Provide the [X, Y] coordinate of the cell's center where the given text is located.  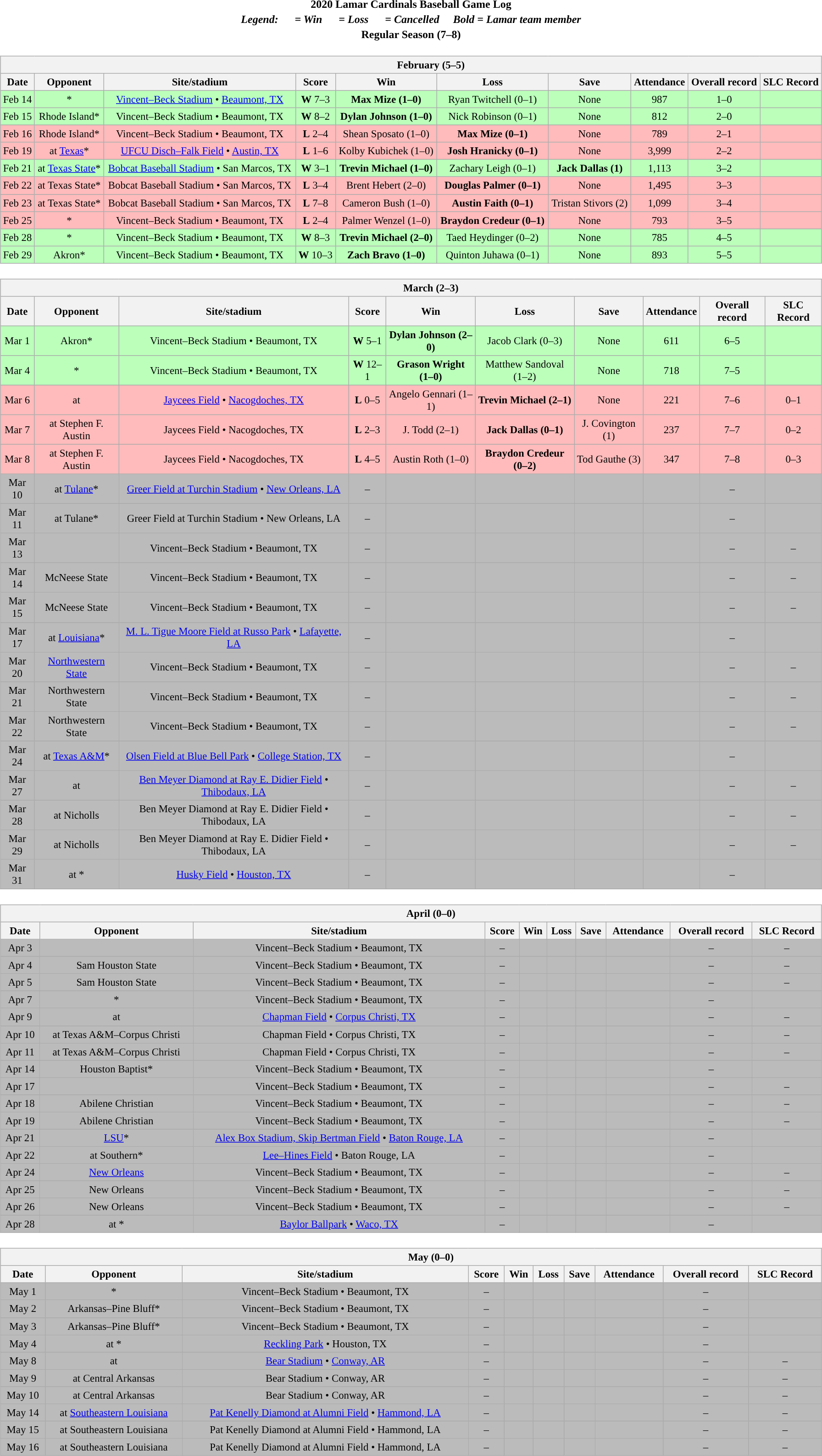
3–4 [724, 203]
5–5 [724, 255]
L 1–6 [316, 151]
1,495 [660, 185]
Tod Gauthe (3) [609, 459]
Apr 11 [20, 1052]
Apr 9 [20, 1017]
February (5–5) [411, 65]
L 4–5 [367, 459]
at Louisiana* [76, 637]
J. Todd (2–1) [431, 430]
Mar 21 [17, 697]
L 0–5 [367, 400]
Dylan Johnson (2–0) [431, 340]
at Southern* [117, 1155]
0–3 [794, 459]
W 5–1 [367, 340]
Mar 10 [17, 489]
Feb 19 [17, 151]
May 15 [23, 1430]
W 8–3 [316, 237]
Braydon Credeur (0–2) [525, 459]
0–2 [794, 430]
Houston Baptist* [117, 1069]
Apr 21 [20, 1138]
at Texas A&M* [76, 755]
1–0 [724, 99]
Trevin Michael (2–0) [386, 237]
Apr 3 [20, 948]
Cameron Bush (1–0) [386, 203]
W 10–3 [316, 255]
Ryan Twitchell (0–1) [493, 99]
April (0–0) [411, 914]
Reckling Park • Houston, TX [325, 1344]
Apr 5 [20, 982]
Mar 31 [17, 875]
Baylor Ballpark • Waco, TX [339, 1224]
4–5 [724, 237]
Mar 7 [17, 430]
3–2 [724, 168]
Tristan Stivors (2) [590, 203]
718 [672, 371]
Feb 16 [17, 134]
L 3–4 [316, 185]
2–2 [724, 151]
Mar 22 [17, 726]
Jack Dallas (1) [590, 168]
0–1 [794, 400]
Lee–Hines Field • Baton Rouge, LA [339, 1155]
Mar 28 [17, 815]
Mar 1 [17, 340]
987 [660, 99]
W 12–1 [367, 371]
May 10 [23, 1395]
Feb 22 [17, 185]
3–3 [724, 185]
Feb 15 [17, 117]
793 [660, 220]
221 [672, 400]
2–1 [724, 134]
Olsen Field at Blue Bell Park • College Station, TX [234, 755]
7–5 [732, 371]
Mar 8 [17, 459]
Mar 17 [17, 637]
Feb 28 [17, 237]
Apr 17 [20, 1086]
May 8 [23, 1361]
Mar 13 [17, 548]
347 [672, 459]
Mar 24 [17, 755]
Feb 25 [17, 220]
Feb 23 [17, 203]
Trevin Michael (1–0) [386, 168]
May 16 [23, 1447]
Palmer Wenzel (1–0) [386, 220]
May 14 [23, 1412]
Austin Roth (1–0) [431, 459]
Austin Faith (0–1) [493, 203]
L 7–8 [316, 203]
Alex Box Stadium, Skip Bertman Field • Baton Rouge, LA [339, 1138]
Braydon Credeur (0–1) [493, 220]
Trevin Michael (2–1) [525, 400]
Mar 4 [17, 371]
Matthew Sandoval (1–2) [525, 371]
W 8–2 [316, 117]
6–5 [732, 340]
1,099 [660, 203]
Apr 22 [20, 1155]
Feb 21 [17, 168]
2–0 [724, 117]
Apr 10 [20, 1034]
May (0–0) [411, 1257]
Quinton Juhawa (0–1) [493, 255]
7–6 [732, 400]
May 1 [23, 1292]
237 [672, 430]
7–8 [732, 459]
Apr 24 [20, 1172]
7–7 [732, 430]
Max Mize (0–1) [493, 134]
Mar 14 [17, 578]
893 [660, 255]
Zachary Leigh (0–1) [493, 168]
Mar 27 [17, 786]
3,999 [660, 151]
Kolby Kubichek (1–0) [386, 151]
Feb 14 [17, 99]
W 7–3 [316, 99]
785 [660, 237]
Zach Bravo (1–0) [386, 255]
Apr 18 [20, 1103]
W 3–1 [316, 168]
M. L. Tigue Moore Field at Russo Park • Lafayette, LA [234, 637]
Taed Heydinger (0–2) [493, 237]
Mar 11 [17, 519]
May 2 [23, 1309]
Douglas Palmer (0–1) [493, 185]
Mar 6 [17, 400]
Angelo Gennari (1–1) [431, 400]
Mar 15 [17, 608]
Max Mize (1–0) [386, 99]
Grason Wright (1–0) [431, 371]
March (2–3) [411, 288]
Dylan Johnson (1–0) [386, 117]
Apr 19 [20, 1121]
Jack Dallas (0–1) [525, 430]
789 [660, 134]
Apr 7 [20, 1000]
Shean Sposato (1–0) [386, 134]
611 [672, 340]
Nick Robinson (0–1) [493, 117]
3–5 [724, 220]
Feb 29 [17, 255]
Mar 29 [17, 844]
Apr 25 [20, 1189]
Josh Hranicky (0–1) [493, 151]
Apr 4 [20, 965]
812 [660, 117]
L 2–3 [367, 430]
at Texas* [69, 151]
Apr 26 [20, 1207]
Apr 28 [20, 1224]
May 4 [23, 1344]
Husky Field • Houston, TX [234, 875]
UFCU Disch–Falk Field • Austin, TX [200, 151]
LSU* [117, 1138]
1,113 [660, 168]
May 3 [23, 1326]
Mar 20 [17, 667]
J. Covington (1) [609, 430]
Brent Hebert (2–0) [386, 185]
May 9 [23, 1378]
Apr 14 [20, 1069]
Jacob Clark (0–3) [525, 340]
